Scan for the cell matching the given text and deliver its (x, y) coordinate at center. 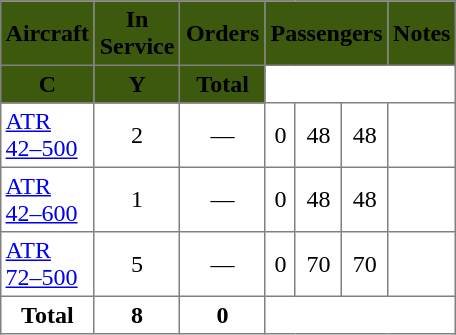
C (47, 84)
ATR 42–500 (47, 135)
2 (137, 135)
Aircraft (47, 33)
8 (137, 315)
Orders (223, 33)
ATR 42–600 (47, 199)
Y (137, 84)
Passengers (326, 33)
Notes (422, 33)
In Service (137, 33)
ATR 72–500 (47, 264)
1 (137, 199)
5 (137, 264)
